From the cell containing the given text, extract its center point as [X, Y] coordinate. 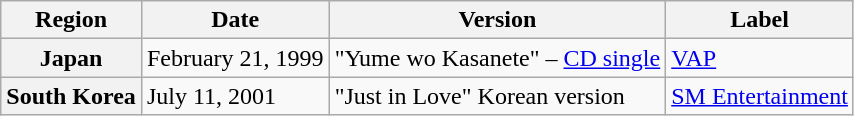
VAP [760, 58]
South Korea [72, 96]
February 21, 1999 [235, 58]
SM Entertainment [760, 96]
Region [72, 20]
Japan [72, 58]
"Yume wo Kasanete" – CD single [498, 58]
Date [235, 20]
Version [498, 20]
Label [760, 20]
"Just in Love" Korean version [498, 96]
July 11, 2001 [235, 96]
